Scan for the cell matching the given text and deliver its [x, y] coordinate at center. 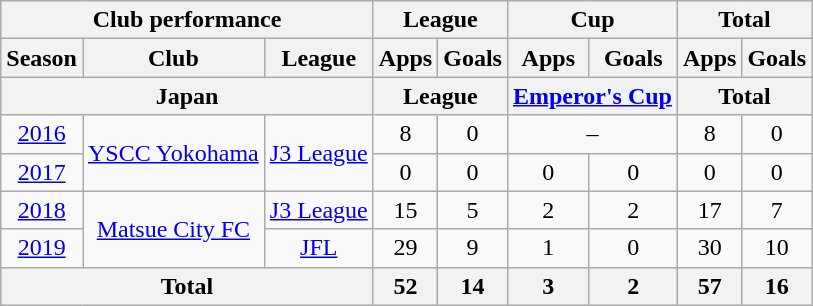
14 [473, 286]
15 [405, 210]
57 [709, 286]
30 [709, 248]
2016 [42, 134]
3 [548, 286]
5 [473, 210]
Club performance [188, 20]
JFL [318, 248]
17 [709, 210]
2018 [42, 210]
Emperor's Cup [592, 96]
52 [405, 286]
29 [405, 248]
2019 [42, 248]
1 [548, 248]
Japan [188, 96]
2017 [42, 172]
9 [473, 248]
Matsue City FC [173, 229]
Cup [592, 20]
10 [777, 248]
Club [173, 58]
Season [42, 58]
– [592, 134]
7 [777, 210]
YSCC Yokohama [173, 153]
16 [777, 286]
